Return [x, y] of the center of cell containing provided text 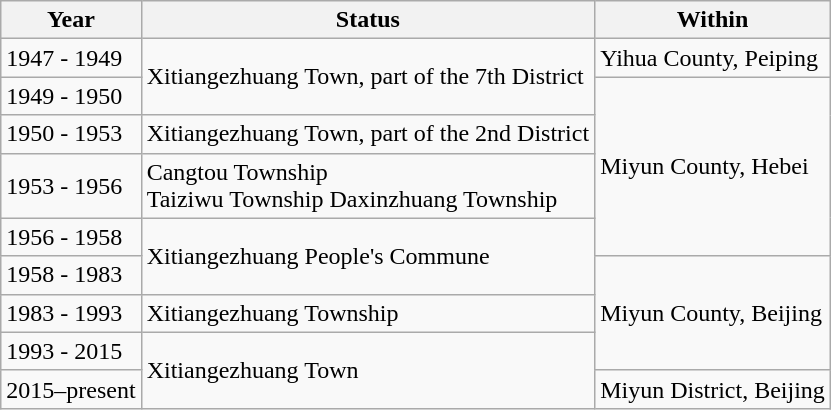
Xitiangezhuang Town, part of the 7th District [368, 77]
Within [713, 20]
1958 - 1983 [71, 275]
1949 - 1950 [71, 96]
1983 - 1993 [71, 313]
Year [71, 20]
Miyun District, Beijing [713, 389]
1993 - 2015 [71, 351]
Xitiangezhuang Town [368, 370]
Cangtou TownshipTaiziwu Township Daxinzhuang Township [368, 186]
2015–present [71, 389]
1953 - 1956 [71, 186]
1947 - 1949 [71, 58]
Miyun County, Beijing [713, 313]
Yihua County, Peiping [713, 58]
Xitiangezhuang Township [368, 313]
1950 - 1953 [71, 134]
Xitiangezhuang People's Commune [368, 256]
Miyun County, Hebei [713, 166]
Xitiangezhuang Town, part of the 2nd District [368, 134]
1956 - 1958 [71, 237]
Status [368, 20]
